Detect which cell encompasses the target text, then output its (X, Y) center coordinate. 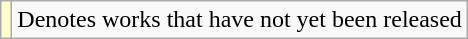
Denotes works that have not yet been released (240, 20)
